Search for the cell housing the specified text and yield its (x, y) center coordinate. 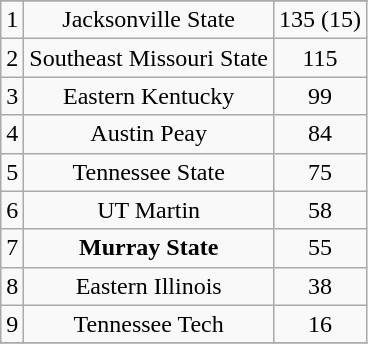
3 (12, 96)
5 (12, 172)
Austin Peay (149, 134)
6 (12, 210)
1 (12, 20)
Tennessee State (149, 172)
75 (320, 172)
115 (320, 58)
UT Martin (149, 210)
2 (12, 58)
Southeast Missouri State (149, 58)
Eastern Kentucky (149, 96)
16 (320, 324)
58 (320, 210)
9 (12, 324)
8 (12, 286)
Jacksonville State (149, 20)
Murray State (149, 248)
84 (320, 134)
Eastern Illinois (149, 286)
4 (12, 134)
99 (320, 96)
55 (320, 248)
38 (320, 286)
7 (12, 248)
135 (15) (320, 20)
Tennessee Tech (149, 324)
